From the cell containing the given text, extract its center point as [X, Y] coordinate. 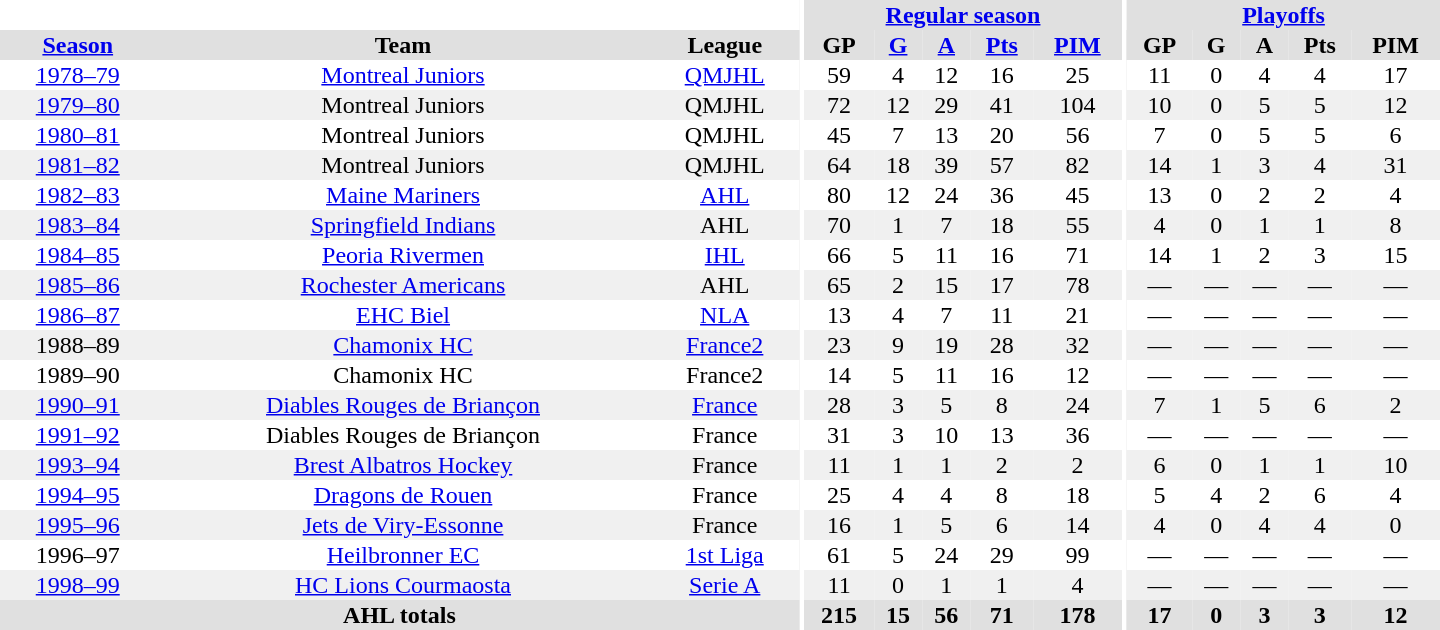
1983–84 [78, 225]
1995–96 [78, 525]
78 [1078, 285]
1985–86 [78, 285]
104 [1078, 105]
9 [898, 345]
1988–89 [78, 345]
65 [839, 285]
AHL totals [400, 615]
215 [839, 615]
19 [946, 345]
Peoria Rivermen [404, 255]
39 [946, 165]
Jets de Viry-Essonne [404, 525]
61 [839, 555]
League [725, 45]
55 [1078, 225]
32 [1078, 345]
EHC Biel [404, 315]
Brest Albatros Hockey [404, 465]
1989–90 [78, 375]
Rochester Americans [404, 285]
23 [839, 345]
20 [1002, 135]
1996–97 [78, 555]
70 [839, 225]
66 [839, 255]
HC Lions Courmaosta [404, 585]
57 [1002, 165]
Serie A [725, 585]
21 [1078, 315]
1994–95 [78, 495]
72 [839, 105]
1991–92 [78, 435]
1986–87 [78, 315]
1980–81 [78, 135]
NLA [725, 315]
80 [839, 195]
1990–91 [78, 405]
59 [839, 75]
Dragons de Rouen [404, 495]
1981–82 [78, 165]
Springfield Indians [404, 225]
1984–85 [78, 255]
178 [1078, 615]
Playoffs [1284, 15]
Season [78, 45]
1978–79 [78, 75]
Team [404, 45]
41 [1002, 105]
1998–99 [78, 585]
1982–83 [78, 195]
IHL [725, 255]
64 [839, 165]
99 [1078, 555]
Regular season [963, 15]
1st Liga [725, 555]
Heilbronner EC [404, 555]
82 [1078, 165]
Maine Mariners [404, 195]
1993–94 [78, 465]
1979–80 [78, 105]
